From the cell containing the given text, extract its center point as (X, Y) coordinate. 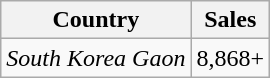
South Korea Gaon (96, 58)
Sales (230, 20)
Country (96, 20)
8,868+ (230, 58)
